Scan for the cell matching the given text and deliver its [X, Y] coordinate at center. 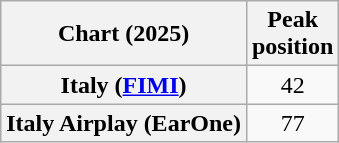
Italy (FIMI) [124, 85]
42 [292, 85]
Chart (2025) [124, 34]
Italy Airplay (EarOne) [124, 123]
77 [292, 123]
Peakposition [292, 34]
